Return [X, Y] of the center of cell containing provided text 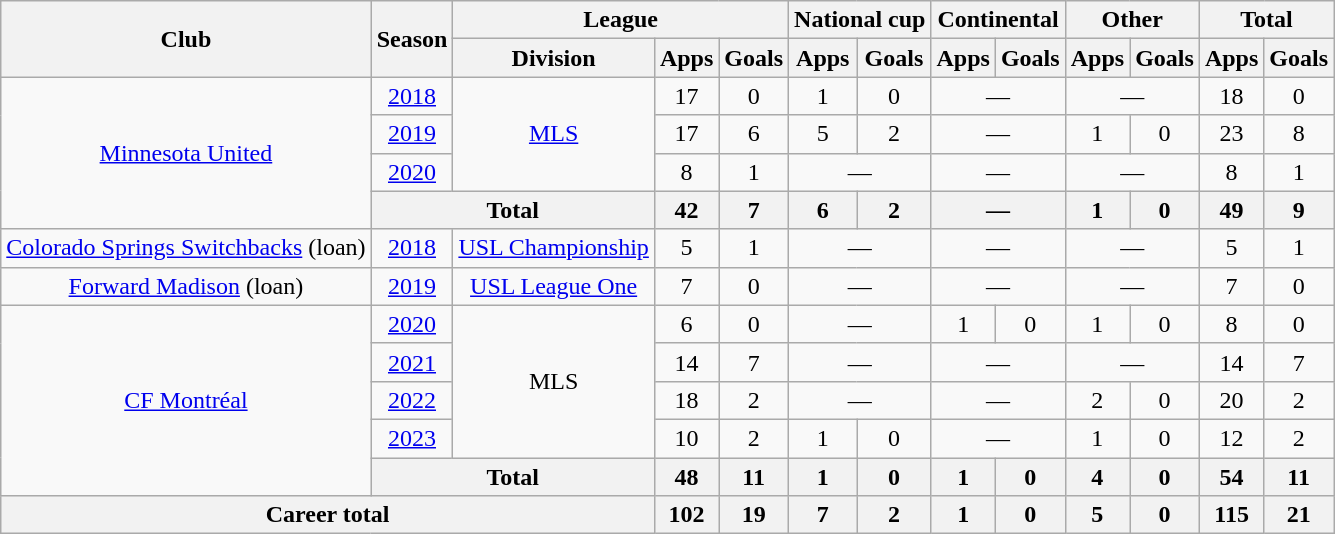
Other [1132, 20]
102 [686, 515]
42 [686, 210]
Club [186, 39]
2023 [412, 438]
10 [686, 438]
CF Montréal [186, 400]
9 [1299, 210]
Continental [998, 20]
Forward Madison (loan) [186, 286]
4 [1097, 477]
20 [1231, 400]
115 [1231, 515]
Season [412, 39]
Minnesota United [186, 153]
Colorado Springs Switchbacks (loan) [186, 248]
USL Championship [554, 248]
2022 [412, 400]
Career total [328, 515]
Division [554, 58]
National cup [860, 20]
USL League One [554, 286]
49 [1231, 210]
2021 [412, 362]
21 [1299, 515]
12 [1231, 438]
48 [686, 477]
19 [754, 515]
23 [1231, 134]
54 [1231, 477]
League [621, 20]
